Find where the given text appears and provide that cell's center as [X, Y] coordinate. 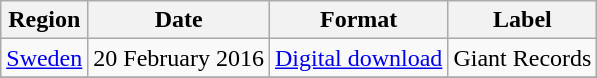
Date [179, 20]
Format [359, 20]
Label [522, 20]
Sweden [44, 58]
Digital download [359, 58]
Region [44, 20]
20 February 2016 [179, 58]
Giant Records [522, 58]
